Find where the given text appears and provide that cell's center as [X, Y] coordinate. 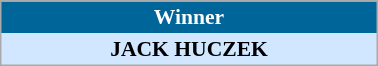
Winner [189, 17]
JACK HUCZEK [189, 49]
